Detect which cell encompasses the target text, then output its (x, y) center coordinate. 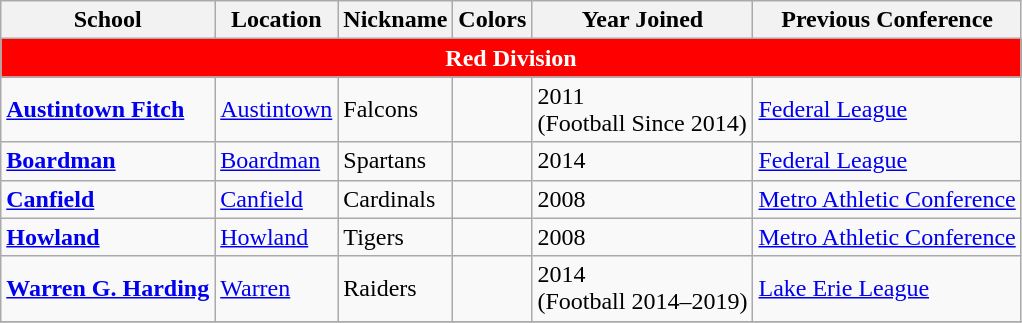
Lake Erie League (887, 288)
2011 (Football Since 2014) (642, 110)
Warren G. Harding (108, 288)
Red Division (512, 58)
Year Joined (642, 20)
Cardinals (396, 199)
Raiders (396, 288)
Nickname (396, 20)
Austintown Fitch (108, 110)
Falcons (396, 110)
Spartans (396, 161)
Tigers (396, 237)
2014 (642, 161)
Location (276, 20)
School (108, 20)
2014 (Football 2014–2019) (642, 288)
Previous Conference (887, 20)
Colors (492, 20)
Warren (276, 288)
Austintown (276, 110)
